Determine the [x, y] coordinate at the center of the cell enclosing the given text.  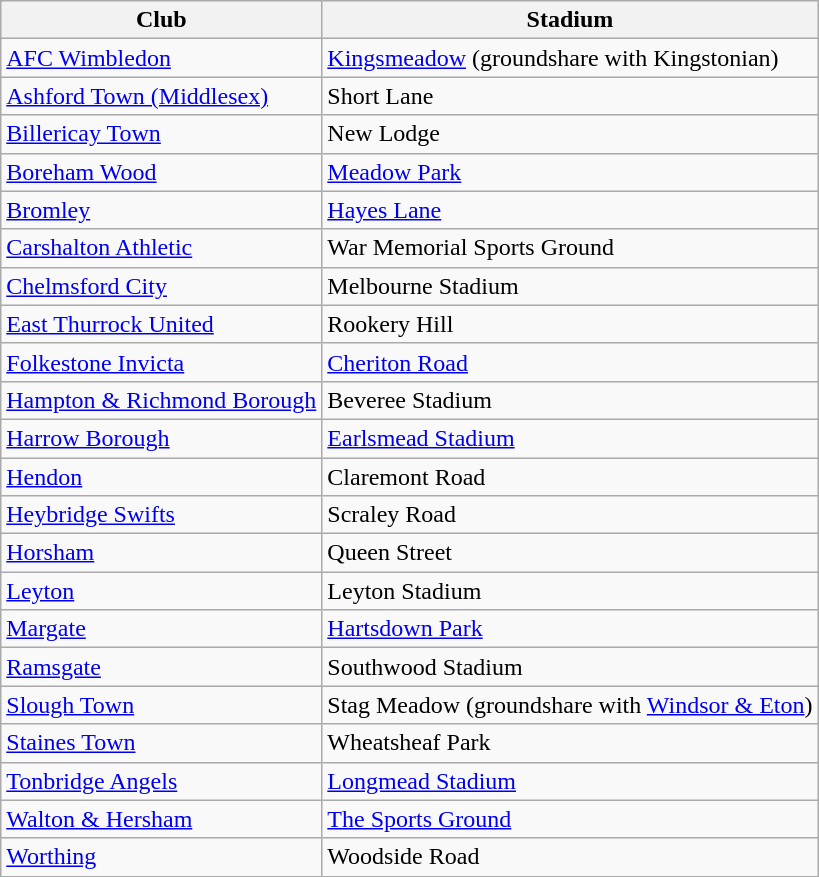
Horsham [162, 553]
Tonbridge Angels [162, 781]
Bromley [162, 210]
Club [162, 20]
Beveree Stadium [570, 400]
Claremont Road [570, 477]
Leyton [162, 591]
Queen Street [570, 553]
Boreham Wood [162, 172]
Harrow Borough [162, 438]
Slough Town [162, 705]
Worthing [162, 857]
Heybridge Swifts [162, 515]
The Sports Ground [570, 819]
Leyton Stadium [570, 591]
Kingsmeadow (groundshare with Kingstonian) [570, 58]
Margate [162, 629]
Walton & Hersham [162, 819]
Carshalton Athletic [162, 248]
New Lodge [570, 134]
Rookery Hill [570, 324]
Folkestone Invicta [162, 362]
Wheatsheaf Park [570, 743]
Staines Town [162, 743]
Ramsgate [162, 667]
Billericay Town [162, 134]
Hartsdown Park [570, 629]
Earlsmead Stadium [570, 438]
Woodside Road [570, 857]
Stadium [570, 20]
Melbourne Stadium [570, 286]
Chelmsford City [162, 286]
War Memorial Sports Ground [570, 248]
AFC Wimbledon [162, 58]
Longmead Stadium [570, 781]
Southwood Stadium [570, 667]
Hayes Lane [570, 210]
Stag Meadow (groundshare with Windsor & Eton) [570, 705]
Short Lane [570, 96]
Meadow Park [570, 172]
East Thurrock United [162, 324]
Hendon [162, 477]
Cheriton Road [570, 362]
Hampton & Richmond Borough [162, 400]
Scraley Road [570, 515]
Ashford Town (Middlesex) [162, 96]
